Capture the cell that displays the provided text and extract its (x, y) central coordinate. 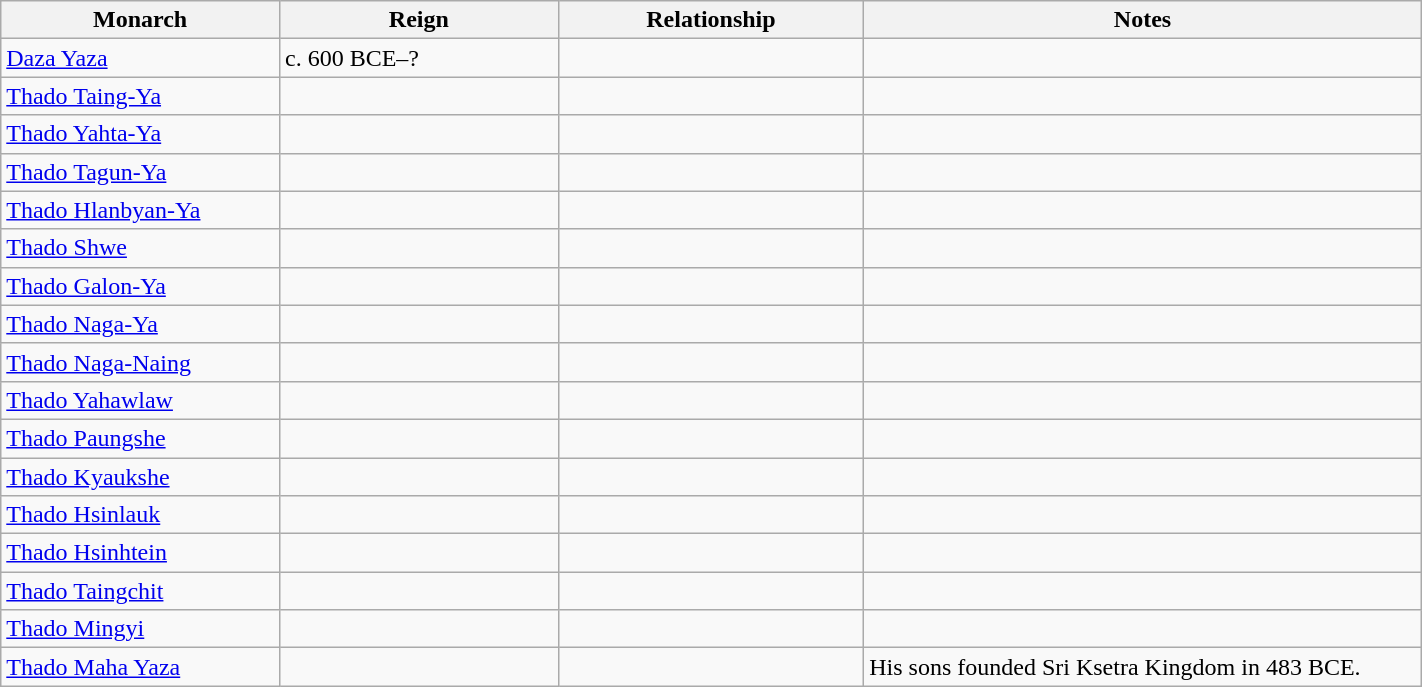
Thado Hsinhtein (140, 553)
Thado Taing-Ya (140, 96)
Relationship (711, 20)
Notes (1143, 20)
Daza Yaza (140, 58)
Thado Tagun-Ya (140, 172)
Thado Paungshe (140, 438)
Thado Yahawlaw (140, 400)
Thado Naga-Naing (140, 362)
Thado Hlanbyan-Ya (140, 210)
Thado Naga-Ya (140, 324)
c. 600 BCE–? (418, 58)
Thado Shwe (140, 248)
Thado Mingyi (140, 629)
Thado Yahta-Ya (140, 134)
Thado Maha Yaza (140, 667)
Thado Hsinlauk (140, 515)
Monarch (140, 20)
Reign (418, 20)
Thado Kyaukshe (140, 477)
His sons founded Sri Ksetra Kingdom in 483 BCE. (1143, 667)
Thado Galon-Ya (140, 286)
Thado Taingchit (140, 591)
